Pinpoint the cell where the given text exists, returning its [X, Y] midpoint coordinate. 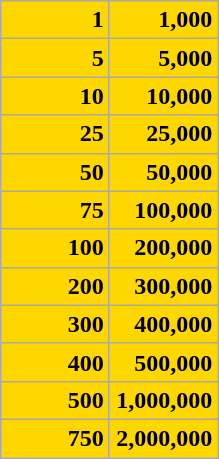
1,000,000 [164, 400]
500,000 [164, 362]
1 [56, 20]
400 [56, 362]
400,000 [164, 324]
1,000 [164, 20]
75 [56, 210]
2,000,000 [164, 438]
10 [56, 96]
200,000 [164, 248]
5,000 [164, 58]
100,000 [164, 210]
5 [56, 58]
300,000 [164, 286]
300 [56, 324]
25 [56, 134]
10,000 [164, 96]
100 [56, 248]
200 [56, 286]
50,000 [164, 172]
50 [56, 172]
750 [56, 438]
500 [56, 400]
25,000 [164, 134]
